Provide the [X, Y] coordinate of the cell's center where the given text is located.  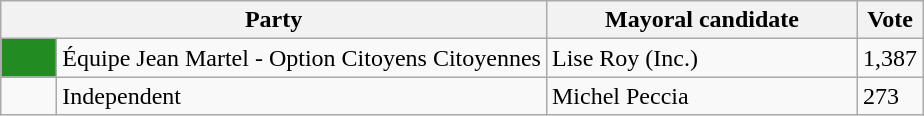
Party [274, 20]
Mayoral candidate [702, 20]
273 [890, 96]
Michel Peccia [702, 96]
Vote [890, 20]
Lise Roy (Inc.) [702, 58]
Independent [302, 96]
Équipe Jean Martel - Option Citoyens Citoyennes [302, 58]
1,387 [890, 58]
